Detect which cell encompasses the target text, then output its (x, y) center coordinate. 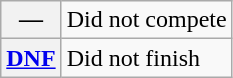
Did not finish (146, 58)
Did not compete (146, 20)
— (31, 20)
DNF (31, 58)
